Determine the (X, Y) coordinate at the center of the cell enclosing the given text.  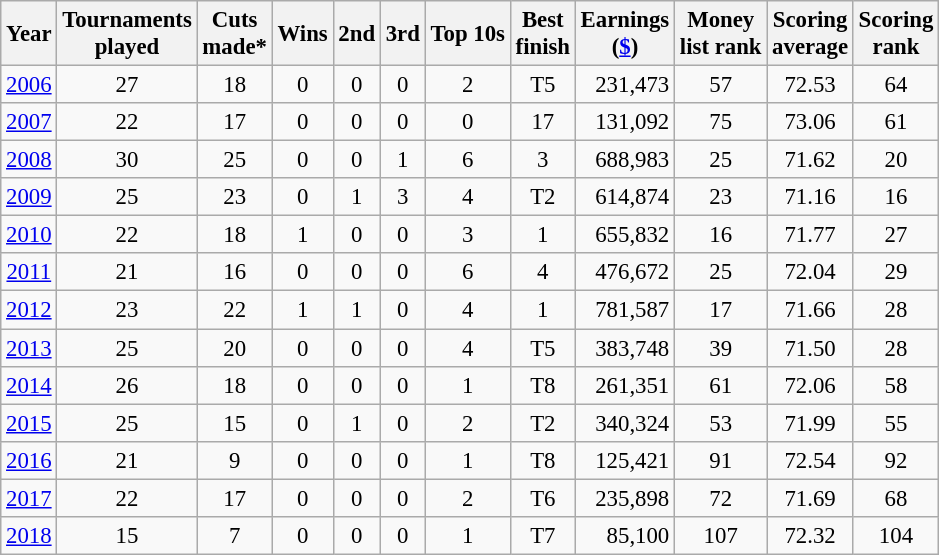
Scoring average (810, 34)
383,748 (624, 348)
2009 (29, 197)
73.06 (810, 122)
71.99 (810, 423)
2006 (29, 85)
2011 (29, 273)
2016 (29, 460)
71.69 (810, 498)
781,587 (624, 310)
72.04 (810, 273)
7 (234, 536)
107 (721, 536)
71.66 (810, 310)
75 (721, 122)
235,898 (624, 498)
2015 (29, 423)
2010 (29, 235)
Year (29, 34)
T6 (542, 498)
T7 (542, 536)
55 (896, 423)
476,672 (624, 273)
92 (896, 460)
71.50 (810, 348)
72.06 (810, 385)
72.32 (810, 536)
39 (721, 348)
68 (896, 498)
29 (896, 273)
91 (721, 460)
2013 (29, 348)
2014 (29, 385)
2017 (29, 498)
131,092 (624, 122)
9 (234, 460)
58 (896, 385)
125,421 (624, 460)
72.53 (810, 85)
261,351 (624, 385)
614,874 (624, 197)
104 (896, 536)
Tournaments played (127, 34)
Best finish (542, 34)
Wins (302, 34)
Money list rank (721, 34)
231,473 (624, 85)
2018 (29, 536)
2007 (29, 122)
2008 (29, 160)
2012 (29, 310)
30 (127, 160)
85,100 (624, 536)
64 (896, 85)
71.77 (810, 235)
2nd (356, 34)
71.62 (810, 160)
Top 10s (468, 34)
26 (127, 385)
3rd (402, 34)
72.54 (810, 460)
340,324 (624, 423)
655,832 (624, 235)
72 (721, 498)
57 (721, 85)
Scoring rank (896, 34)
Cuts made* (234, 34)
71.16 (810, 197)
688,983 (624, 160)
Earnings($) (624, 34)
53 (721, 423)
